Scan for the cell matching the given text and deliver its (x, y) coordinate at center. 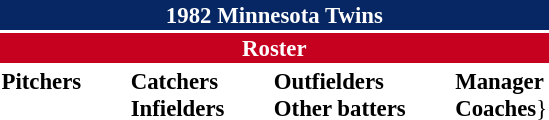
1982 Minnesota Twins (274, 15)
Roster (274, 48)
